Return the (x, y) coordinate for the center point of the cell that contains the specified text.  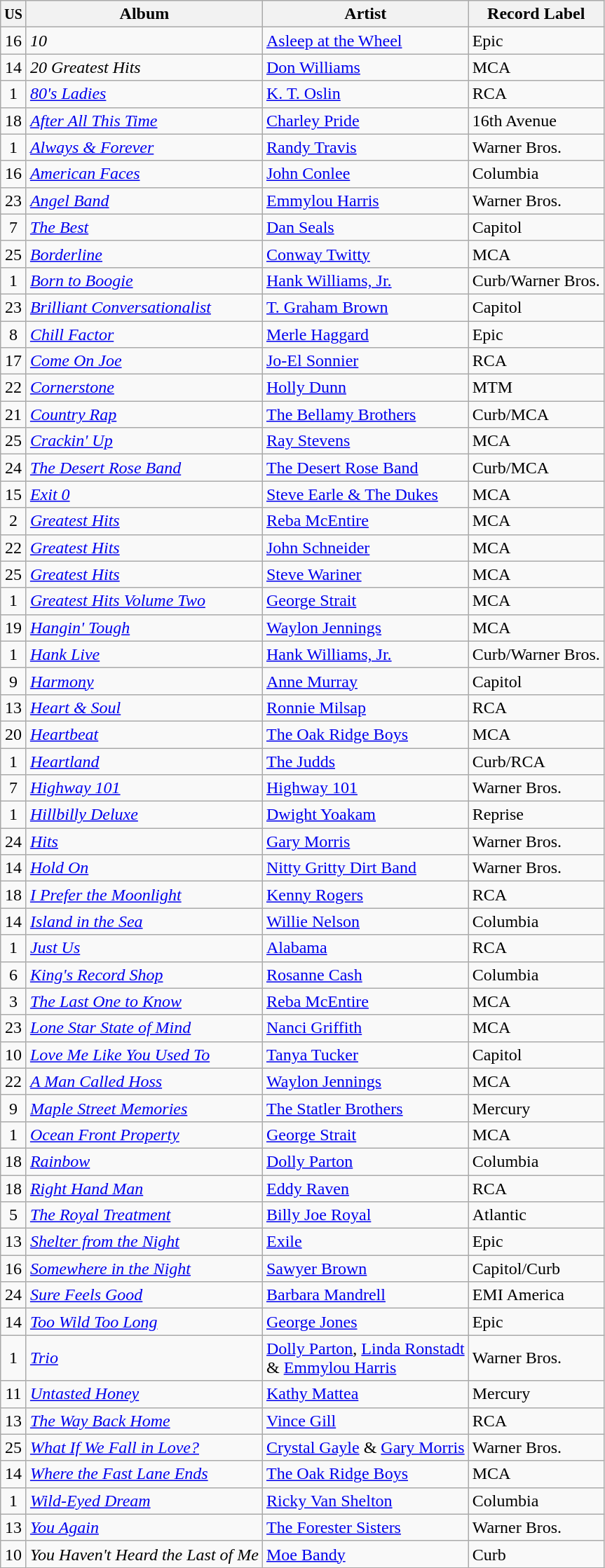
Hangin' Tough (144, 628)
Hold On (144, 868)
Ricky Van Shelton (365, 1501)
Nitty Gritty Dirt Band (365, 868)
Heart & Soul (144, 708)
The Judds (365, 761)
2 (14, 521)
The Royal Treatment (144, 1215)
Heartland (144, 761)
Charley Pride (365, 121)
Ray Stevens (365, 441)
Chill Factor (144, 334)
21 (14, 414)
Ocean Front Property (144, 1135)
The Forester Sisters (365, 1527)
Dolly Parton, Linda Ronstadt& Emmylou Harris (365, 1358)
Kenny Rogers (365, 895)
Dan Seals (365, 227)
Nanci Griffith (365, 1028)
Rainbow (144, 1161)
Don Williams (365, 67)
Capitol/Curb (536, 1269)
John Conlee (365, 174)
Vince Gill (365, 1421)
Crackin' Up (144, 441)
Trio (144, 1358)
Hits (144, 842)
Asleep at the Wheel (365, 41)
5 (14, 1215)
The Way Back Home (144, 1421)
Rosanne Cash (365, 975)
Holly Dunn (365, 388)
Wild-Eyed Dream (144, 1501)
20 Greatest Hits (144, 67)
Emmylou Harris (365, 201)
You Again (144, 1527)
Curb (536, 1554)
The Best (144, 227)
20 (14, 734)
Alabama (365, 948)
Jo-El Sonnier (365, 361)
US (14, 14)
15 (14, 494)
You Haven't Heard the Last of Me (144, 1554)
The Last One to Know (144, 1001)
MTM (536, 388)
Somewhere in the Night (144, 1269)
Steve Wariner (365, 574)
Randy Travis (365, 147)
Cornerstone (144, 388)
Where the Fast Lane Ends (144, 1474)
Kathy Mattea (365, 1394)
Billy Joe Royal (365, 1215)
Island in the Sea (144, 921)
Moe Bandy (365, 1554)
Born to Boogie (144, 281)
Merle Haggard (365, 334)
Exit 0 (144, 494)
After All This Time (144, 121)
Atlantic (536, 1215)
17 (14, 361)
Sure Feels Good (144, 1295)
Eddy Raven (365, 1189)
Lone Star State of Mind (144, 1028)
Crystal Gayle & Gary Morris (365, 1447)
Brilliant Conversationalist (144, 307)
Always & Forever (144, 147)
Harmony (144, 681)
19 (14, 628)
T. Graham Brown (365, 307)
Heartbeat (144, 734)
King's Record Shop (144, 975)
Right Hand Man (144, 1189)
What If We Fall in Love? (144, 1447)
6 (14, 975)
Album (144, 14)
A Man Called Hoss (144, 1081)
George Jones (365, 1322)
Willie Nelson (365, 921)
Exile (365, 1242)
Hillbilly Deluxe (144, 815)
Ronnie Milsap (365, 708)
Curb/RCA (536, 761)
Greatest Hits Volume Two (144, 601)
The Statler Brothers (365, 1108)
Just Us (144, 948)
EMI America (536, 1295)
3 (14, 1001)
Conway Twitty (365, 254)
Artist (365, 14)
80's Ladies (144, 94)
Maple Street Memories (144, 1108)
Anne Murray (365, 681)
The Bellamy Brothers (365, 414)
K. T. Oslin (365, 94)
Borderline (144, 254)
Gary Morris (365, 842)
8 (14, 334)
Country Rap (144, 414)
Dolly Parton (365, 1161)
Reprise (536, 815)
Dwight Yoakam (365, 815)
John Schneider (365, 548)
Hank Live (144, 654)
Record Label (536, 14)
Come On Joe (144, 361)
Sawyer Brown (365, 1269)
I Prefer the Moonlight (144, 895)
Barbara Mandrell (365, 1295)
Too Wild Too Long (144, 1322)
Shelter from the Night (144, 1242)
Angel Band (144, 201)
Love Me Like You Used To (144, 1055)
11 (14, 1394)
Untasted Honey (144, 1394)
Steve Earle & The Dukes (365, 494)
16th Avenue (536, 121)
American Faces (144, 174)
Tanya Tucker (365, 1055)
